Locate the cell with the specified text and output its (x, y) center coordinate. 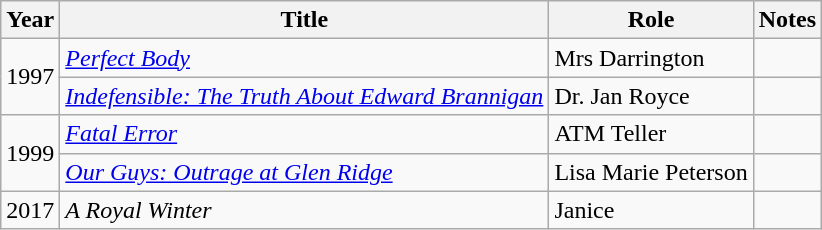
Indefensible: The Truth About Edward Brannigan (304, 96)
Mrs Darrington (651, 58)
Perfect Body (304, 58)
Title (304, 20)
Janice (651, 210)
Lisa Marie Peterson (651, 172)
Notes (787, 20)
A Royal Winter (304, 210)
2017 (30, 210)
1997 (30, 77)
Year (30, 20)
Role (651, 20)
Fatal Error (304, 134)
Dr. Jan Royce (651, 96)
1999 (30, 153)
Our Guys: Outrage at Glen Ridge (304, 172)
ATM Teller (651, 134)
